Detect which cell encompasses the target text, then output its (X, Y) center coordinate. 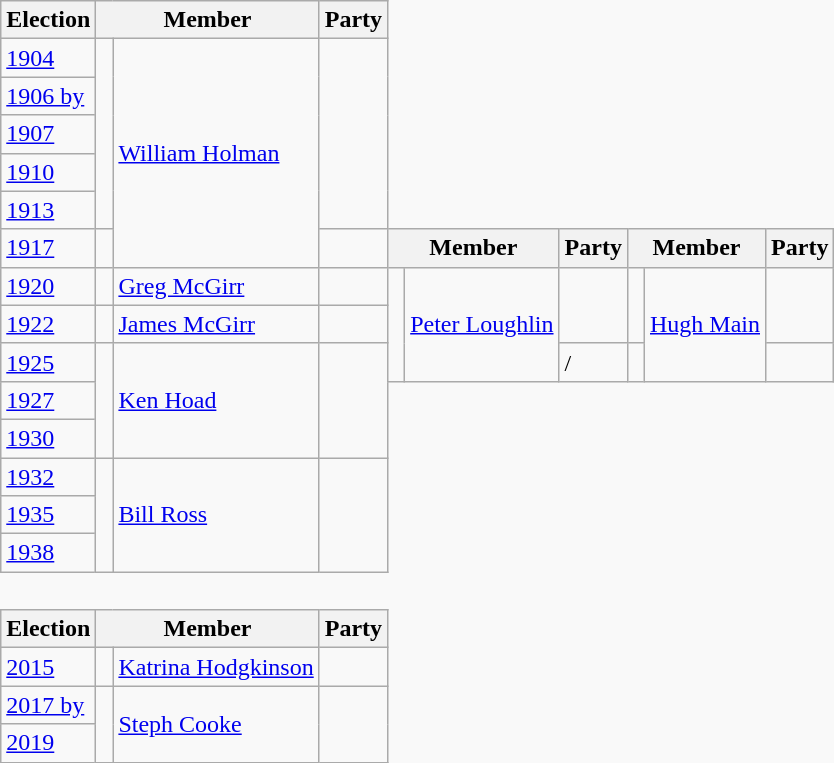
2019 (48, 743)
1907 (48, 134)
1925 (48, 362)
2015 (48, 667)
1935 (48, 515)
William Holman (216, 153)
Hugh Main (704, 324)
Katrina Hodgkinson (216, 667)
Ken Hoad (216, 400)
2017 by (48, 705)
Steph Cooke (216, 724)
1917 (48, 248)
Greg McGirr (216, 286)
1904 (48, 58)
1922 (48, 324)
1932 (48, 477)
Peter Loughlin (482, 324)
1913 (48, 210)
1910 (48, 172)
1920 (48, 286)
James McGirr (216, 324)
1938 (48, 553)
1927 (48, 400)
Bill Ross (216, 515)
1906 by (48, 96)
1930 (48, 438)
/ (593, 362)
